Determine the (x, y) coordinate at the center of the cell enclosing the given text.  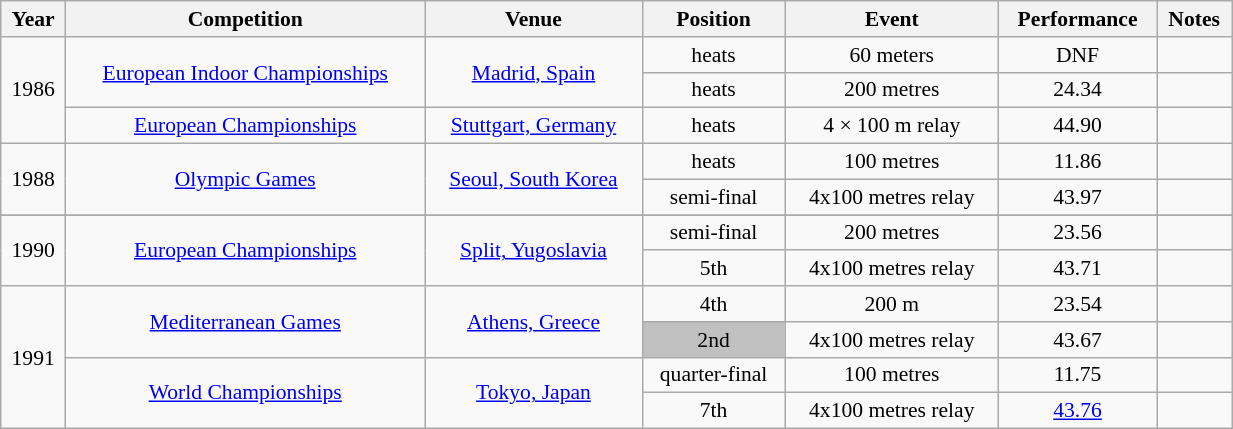
11.86 (1078, 162)
Athens, Greece (534, 322)
Stuttgart, Germany (534, 126)
quarter-final (714, 375)
Split, Yugoslavia (534, 250)
200 m (892, 304)
Performance (1078, 19)
1988 (34, 180)
Venue (534, 19)
24.34 (1078, 90)
Notes (1194, 19)
Event (892, 19)
Tokyo, Japan (534, 392)
43.71 (1078, 269)
43.97 (1078, 197)
Olympic Games (246, 180)
Mediterranean Games (246, 322)
Year (34, 19)
4 × 100 m relay (892, 126)
23.54 (1078, 304)
Competition (246, 19)
44.90 (1078, 126)
Madrid, Spain (534, 72)
1990 (34, 250)
4th (714, 304)
European Indoor Championships (246, 72)
DNF (1078, 55)
Position (714, 19)
43.67 (1078, 340)
1991 (34, 357)
23.56 (1078, 233)
11.75 (1078, 375)
5th (714, 269)
Seoul, South Korea (534, 180)
43.76 (1078, 411)
60 meters (892, 55)
World Championships (246, 392)
2nd (714, 340)
1986 (34, 90)
7th (714, 411)
